Locate the cell with the specified text and output its [X, Y] center coordinate. 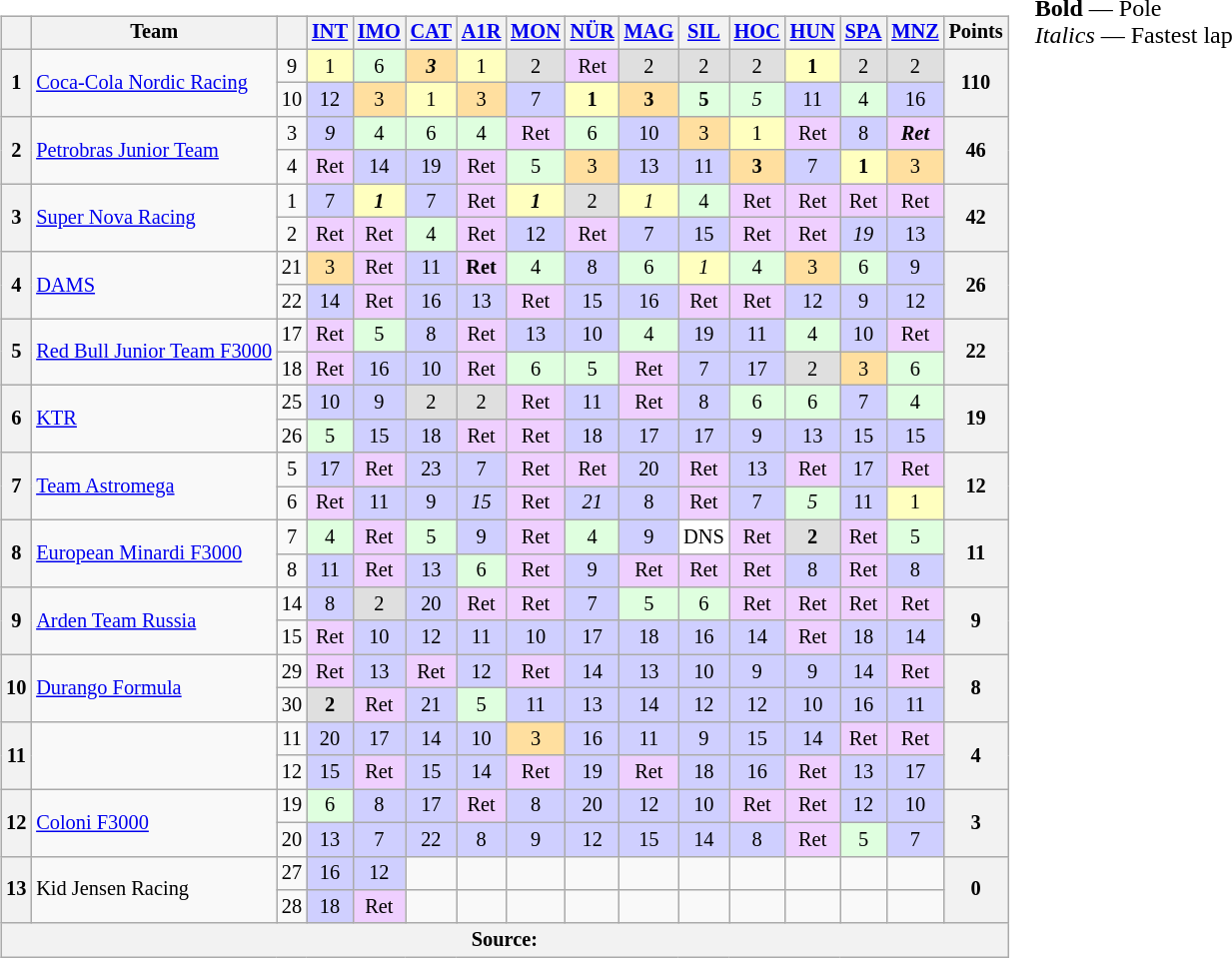
25 [292, 403]
Red Bull Junior Team F3000 [154, 352]
MON [536, 33]
INT [330, 33]
SPA [863, 33]
DNS [703, 536]
0 [976, 889]
MAG [649, 33]
MNZ [915, 33]
HOC [757, 33]
IMO [380, 33]
Durango Formula [154, 687]
110 [976, 82]
KTR [154, 420]
Team Astromega [154, 485]
SIL [703, 33]
Team [154, 33]
42 [976, 218]
Points [976, 33]
HUN [813, 33]
Super Nova Racing [154, 218]
29 [292, 671]
30 [292, 705]
A1R [482, 33]
Petrobras Junior Team [154, 150]
Coloni F3000 [154, 823]
Coca-Cola Nordic Racing [154, 82]
Kid Jensen Racing [154, 889]
46 [976, 150]
DAMS [154, 284]
Source: [504, 940]
Arden Team Russia [154, 621]
23 [432, 470]
NÜR [593, 33]
CAT [432, 33]
European Minardi F3000 [154, 553]
27 [292, 873]
28 [292, 907]
